For the text-containing cell, return its midpoint in (X, Y) coordinate format. 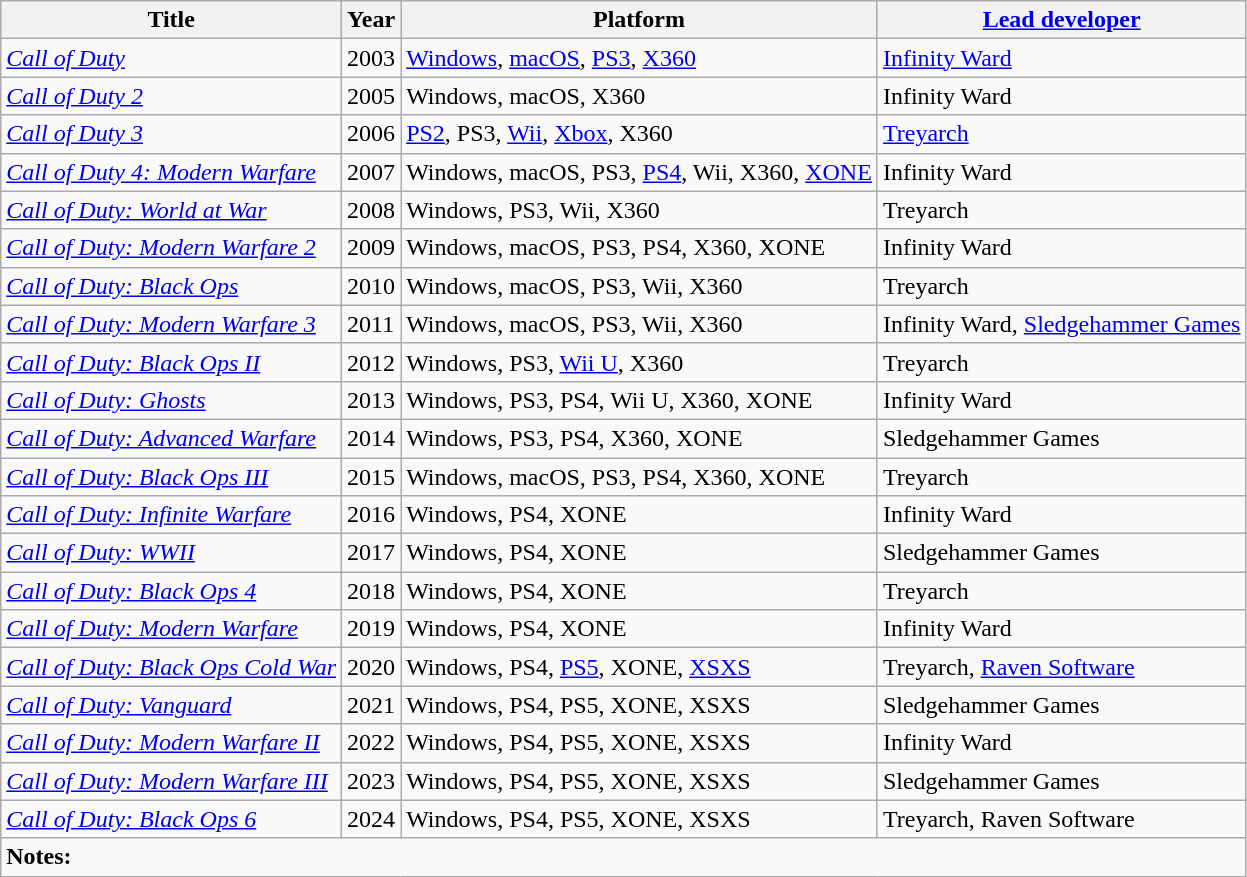
Call of Duty: Ghosts (172, 400)
Windows, PS3, PS4, X360, XONE (640, 438)
2019 (372, 629)
Lead developer (1062, 20)
2005 (372, 96)
Call of Duty: Black Ops (172, 286)
2007 (372, 172)
Call of Duty 2 (172, 96)
2010 (372, 286)
Call of Duty: Black Ops II (172, 362)
Call of Duty: Black Ops Cold War (172, 667)
Call of Duty: Black Ops 4 (172, 591)
Windows, PS3, Wii, X360 (640, 210)
2016 (372, 515)
2015 (372, 477)
2020 (372, 667)
2011 (372, 324)
Call of Duty: Vanguard (172, 705)
Call of Duty: WWII (172, 553)
2023 (372, 781)
2009 (372, 248)
2014 (372, 438)
Notes: (624, 857)
2024 (372, 819)
2017 (372, 553)
Platform (640, 20)
2003 (372, 58)
Call of Duty: Advanced Warfare (172, 438)
Year (372, 20)
Call of Duty: Modern Warfare (172, 629)
Call of Duty: Infinite Warfare (172, 515)
Call of Duty: Modern Warfare II (172, 743)
Infinity Ward, Sledgehammer Games (1062, 324)
Call of Duty: Black Ops III (172, 477)
Windows, PS3, Wii U, X360 (640, 362)
Call of Duty: Modern Warfare 3 (172, 324)
Call of Duty 4: Modern Warfare (172, 172)
Call of Duty: Modern Warfare 2 (172, 248)
2012 (372, 362)
Call of Duty: Black Ops 6 (172, 819)
Windows, PS3, PS4, Wii U, X360, XONE (640, 400)
2008 (372, 210)
PS2, PS3, Wii, Xbox, X360 (640, 134)
Title (172, 20)
2021 (372, 705)
Call of Duty 3 (172, 134)
Call of Duty (172, 58)
2006 (372, 134)
Windows, macOS, PS3, PS4, Wii, X360, XONE (640, 172)
2013 (372, 400)
2018 (372, 591)
Windows, macOS, PS3, X360 (640, 58)
2022 (372, 743)
Call of Duty: World at War (172, 210)
Call of Duty: Modern Warfare III (172, 781)
Windows, macOS, X360 (640, 96)
